Search for the cell housing the specified text and yield its (X, Y) center coordinate. 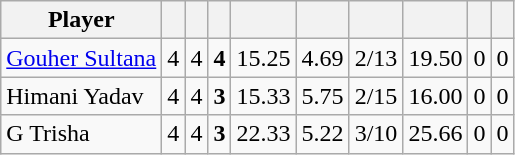
19.50 (436, 58)
16.00 (436, 96)
25.66 (436, 134)
Player (82, 20)
15.25 (264, 58)
5.22 (322, 134)
15.33 (264, 96)
Gouher Sultana (82, 58)
22.33 (264, 134)
2/15 (376, 96)
5.75 (322, 96)
2/13 (376, 58)
G Trisha (82, 134)
Himani Yadav (82, 96)
4.69 (322, 58)
3/10 (376, 134)
